Determine the [x, y] coordinate at the center of the cell enclosing the given text.  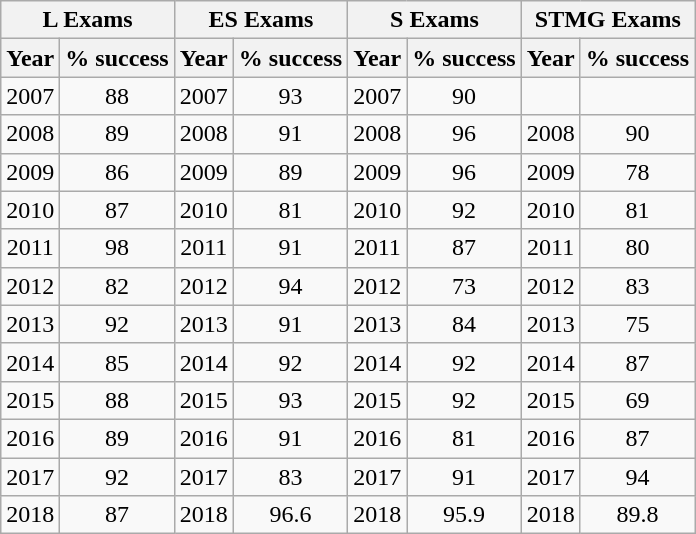
96.6 [290, 515]
S Exams [434, 20]
69 [637, 400]
89.8 [637, 515]
78 [637, 172]
ES Exams [260, 20]
86 [117, 172]
80 [637, 248]
75 [637, 324]
84 [464, 324]
L Exams [88, 20]
98 [117, 248]
85 [117, 362]
82 [117, 286]
95.9 [464, 515]
73 [464, 286]
STMG Exams [608, 20]
